Return (X, Y) of the center of cell containing provided text 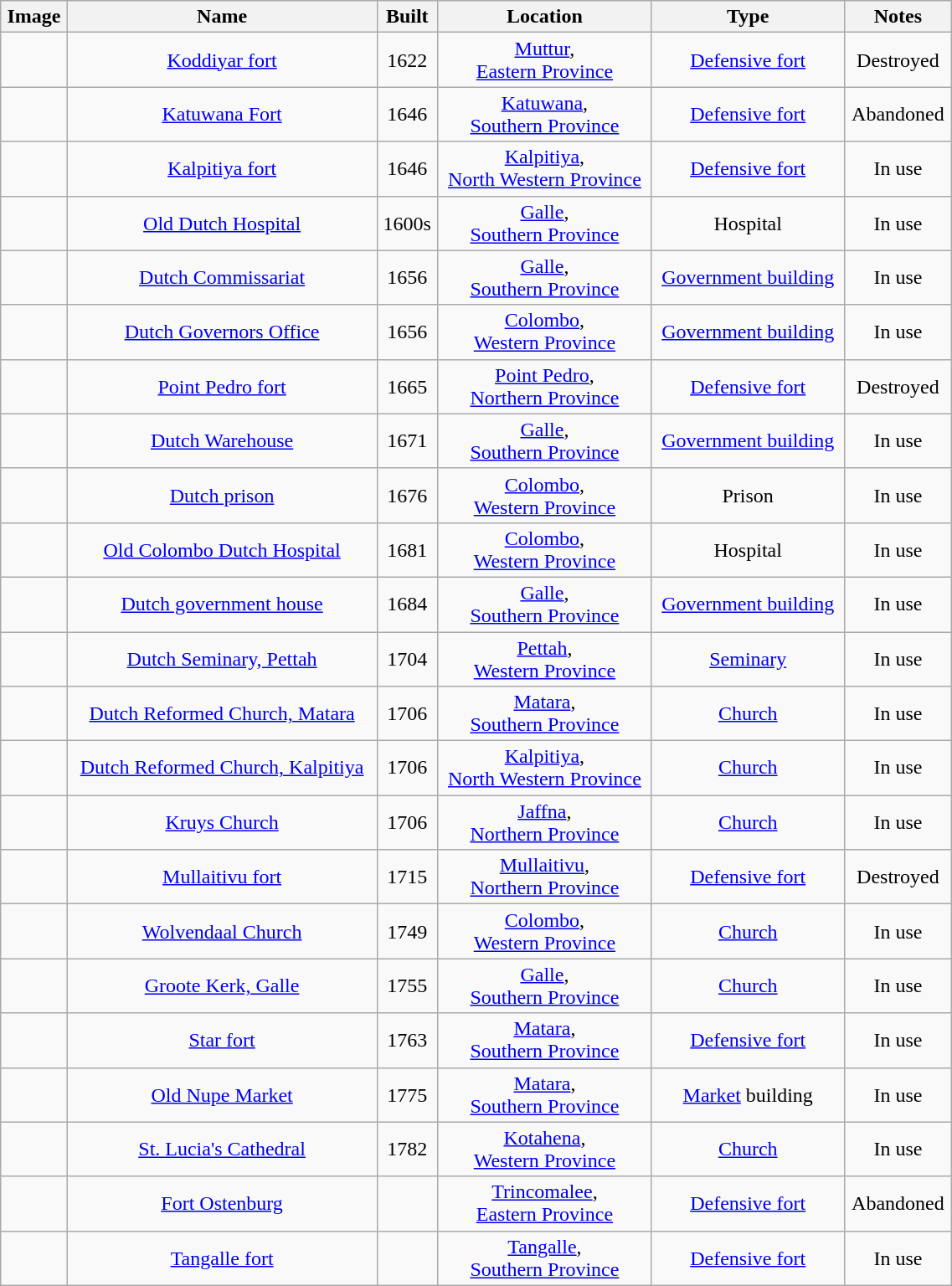
1676 (407, 496)
Dutch Seminary, Pettah (222, 658)
Old Nupe Market (222, 1095)
Dutch government house (222, 604)
Katuwana Fort (222, 114)
Prison (748, 496)
Tangalle fort (222, 1258)
Pettah,Western Province (544, 658)
Muttur,Eastern Province (544, 60)
1681 (407, 549)
Old Dutch Hospital (222, 223)
1755 (407, 986)
1665 (407, 387)
Dutch Commissariat (222, 278)
Trincomalee,Eastern Province (544, 1204)
Mullaitivu,Northern Province (544, 877)
Location (544, 17)
Katuwana,Southern Province (544, 114)
Point Pedro,Northern Province (544, 387)
1782 (407, 1149)
Fort Ostenburg (222, 1204)
Name (222, 17)
Kruys Church (222, 822)
1749 (407, 931)
Star fort (222, 1040)
Wolvendaal Church (222, 931)
1622 (407, 60)
1600s (407, 223)
1775 (407, 1095)
Type (748, 17)
St. Lucia's Cathedral (222, 1149)
Jaffna,Northern Province (544, 822)
Kotahena,Western Province (544, 1149)
Groote Kerk, Galle (222, 986)
Kalpitiya fort (222, 169)
Market building (748, 1095)
1763 (407, 1040)
Point Pedro fort (222, 387)
Tangalle,Southern Province (544, 1258)
1671 (407, 440)
1715 (407, 877)
Notes (898, 17)
1704 (407, 658)
Image (33, 17)
Dutch Reformed Church, Matara (222, 713)
Dutch Governors Office (222, 332)
1684 (407, 604)
Dutch Warehouse (222, 440)
Old Colombo Dutch Hospital (222, 549)
Dutch prison (222, 496)
Built (407, 17)
Seminary (748, 658)
Mullaitivu fort (222, 877)
Koddiyar fort (222, 60)
Dutch Reformed Church, Kalpitiya (222, 769)
